Determine the (x, y) coordinate at the center of the cell enclosing the given text.  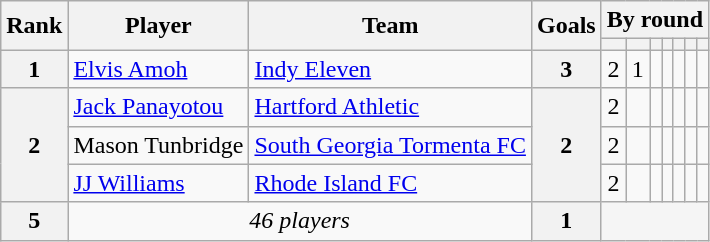
South Georgia Tormenta FC (390, 145)
Jack Panayotou (158, 107)
Mason Tunbridge (158, 145)
JJ Williams (158, 183)
46 players (300, 221)
Player (158, 26)
3 (566, 69)
Indy Eleven (390, 69)
Rhode Island FC (390, 183)
Team (390, 26)
Rank (34, 26)
By round (654, 20)
5 (34, 221)
Goals (566, 26)
Elvis Amoh (158, 69)
Hartford Athletic (390, 107)
